Identify which cell holds the provided text, then report its (x, y) central coordinate. 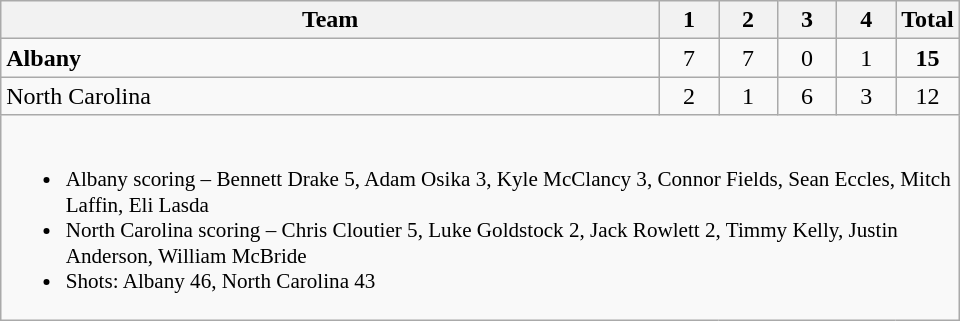
North Carolina (330, 96)
15 (928, 58)
Total (928, 20)
0 (808, 58)
Team (330, 20)
6 (808, 96)
12 (928, 96)
Albany (330, 58)
4 (866, 20)
